Provide the [x, y] coordinate of the cell's center where the given text is located.  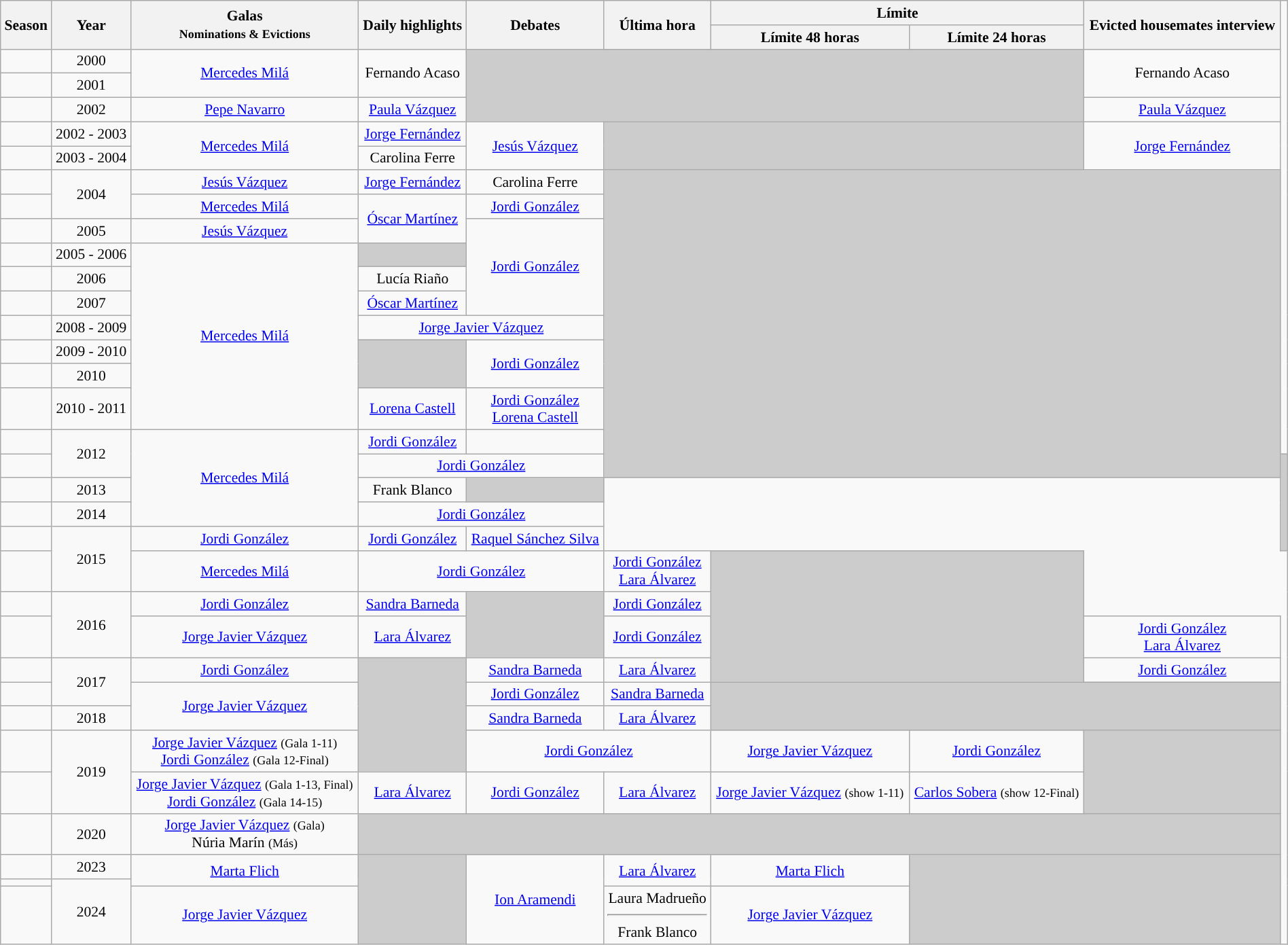
2002 - 2003 [91, 134]
2018 [91, 719]
Pepe Navarro [245, 110]
2007 [91, 304]
Carlos Sobera (show 12-Final) [997, 792]
Jorge Javier Vázquez (Gala 1-13, Final)Jordi González (Gala 14-15) [245, 792]
2017 [91, 682]
GalasNominations & Evictions [245, 24]
2014 [91, 514]
2019 [91, 772]
2010 - 2011 [91, 409]
Season [26, 24]
2010 [91, 376]
Jorge Javier Vázquez (Gala)Núria Marín (Más) [245, 834]
Límite [897, 13]
2005 [91, 231]
Laura MadrueñoFrank Blanco [658, 915]
Daily highlights [413, 24]
2020 [91, 834]
Lorena Castell [413, 409]
Evicted housemates interview [1182, 24]
Límite 24 horas [997, 37]
Ion Aramendi [535, 899]
Límite 48 horas [810, 37]
2013 [91, 491]
2008 - 2009 [91, 327]
Frank Blanco [413, 491]
2012 [91, 454]
2023 [91, 868]
Jorge Javier Vázquez (show 1-11) [810, 792]
2006 [91, 279]
Última hora [658, 24]
2002 [91, 110]
2003 - 2004 [91, 158]
2015 [91, 560]
2009 - 2010 [91, 352]
Year [91, 24]
2016 [91, 625]
Debates [535, 24]
Raquel Sánchez Silva [535, 539]
Jordi GonzálezLorena Castell [535, 409]
2005 - 2006 [91, 255]
2024 [91, 912]
2004 [91, 194]
Lucía Riaño [413, 279]
2000 [91, 61]
2001 [91, 86]
Jorge Javier Vázquez (Gala 1-11)Jordi González (Gala 12-Final) [245, 751]
